Extract the [X, Y] coordinate from the center of the cell holding the provided text.  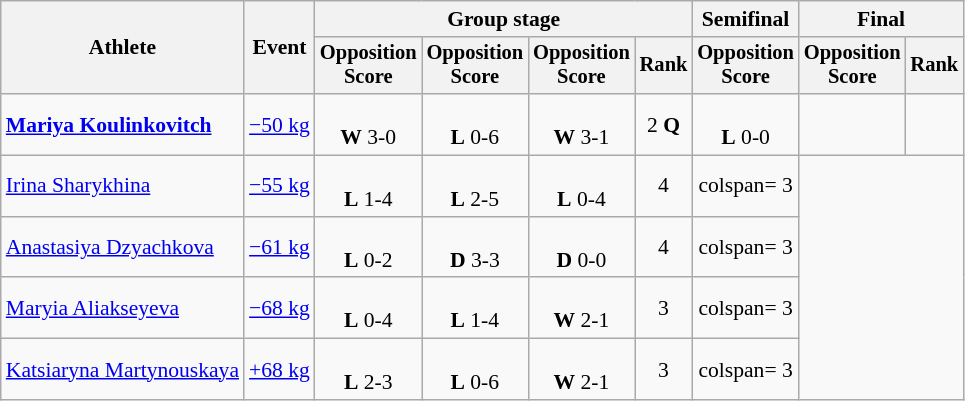
+68 kg [280, 370]
Athlete [122, 48]
Group stage [504, 19]
L 2-3 [368, 370]
Final [881, 19]
Maryia Aliakseyeva [122, 308]
−61 kg [280, 248]
L 2-5 [476, 186]
L 0-0 [746, 124]
−50 kg [280, 124]
Mariya Koulinkovitch [122, 124]
Event [280, 48]
−55 kg [280, 186]
−68 kg [280, 308]
Anastasiya Dzyachkova [122, 248]
L 0-2 [368, 248]
W 3-1 [582, 124]
D 3-3 [476, 248]
Semifinal [746, 19]
2 Q [664, 124]
W 3-0 [368, 124]
Katsiaryna Martynouskaya [122, 370]
D 0-0 [582, 248]
Irina Sharykhina [122, 186]
